Return the [x, y] coordinate for the center point of the cell that contains the specified text.  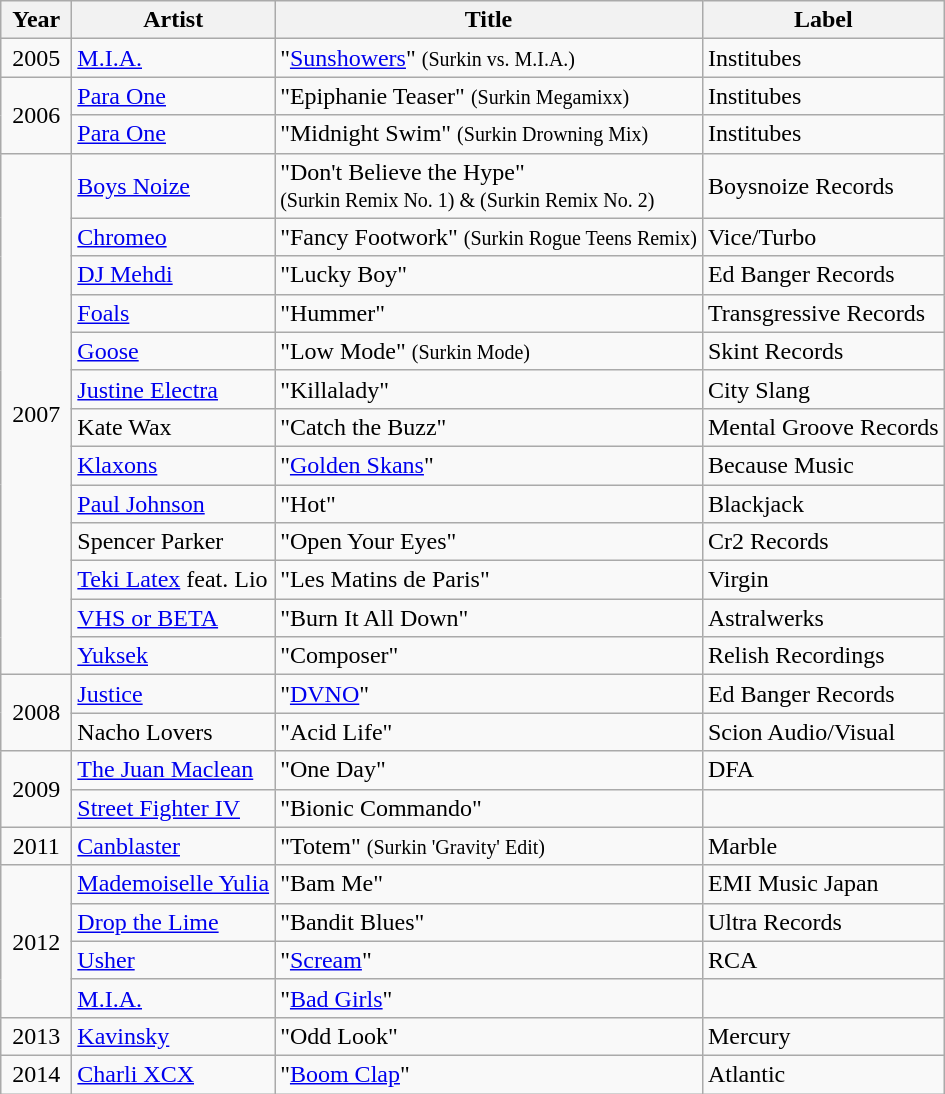
Relish Recordings [823, 656]
The Juan Maclean [174, 770]
Foals [174, 313]
"Fancy Footwork" (Surkin Rogue Teens Remix) [489, 237]
"Sunshowers" (Surkin vs. M.I.A.) [489, 58]
Scion Audio/Visual [823, 732]
Marble [823, 846]
"Low Mode" (Surkin Mode) [489, 351]
2014 [36, 1074]
2013 [36, 1036]
Charli XCX [174, 1074]
Skint Records [823, 351]
"Odd Look" [489, 1036]
Mademoiselle Yulia [174, 884]
Drop the Lime [174, 922]
"Les Matins de Paris" [489, 580]
2009 [36, 789]
2006 [36, 115]
Canblaster [174, 846]
Spencer Parker [174, 542]
Transgressive Records [823, 313]
Year [36, 20]
Kate Wax [174, 427]
"Boom Clap" [489, 1074]
Mercury [823, 1036]
"Catch the Buzz" [489, 427]
Because Music [823, 465]
Boys Noize [174, 186]
Yuksek [174, 656]
"Don't Believe the Hype"(Surkin Remix No. 1) & (Surkin Remix No. 2) [489, 186]
Street Fighter IV [174, 808]
2005 [36, 58]
"Scream" [489, 960]
Virgin [823, 580]
"Killalady" [489, 389]
"Hummer" [489, 313]
"Lucky Boy" [489, 275]
Astralwerks [823, 618]
EMI Music Japan [823, 884]
"Midnight Swim" (Surkin Drowning Mix) [489, 134]
Usher [174, 960]
Teki Latex feat. Lio [174, 580]
Artist [174, 20]
"DVNO" [489, 694]
2011 [36, 846]
"Bionic Commando" [489, 808]
"Bad Girls" [489, 998]
"Hot" [489, 503]
2007 [36, 414]
Mental Groove Records [823, 427]
Label [823, 20]
Goose [174, 351]
"Open Your Eyes" [489, 542]
"Epiphanie Teaser" (Surkin Megamixx) [489, 96]
"Bam Me" [489, 884]
Paul Johnson [174, 503]
City Slang [823, 389]
Klaxons [174, 465]
"Bandit Blues" [489, 922]
"Golden Skans" [489, 465]
Kavinsky [174, 1036]
Justice [174, 694]
"Burn It All Down" [489, 618]
Chromeo [174, 237]
Blackjack [823, 503]
DJ Mehdi [174, 275]
Nacho Lovers [174, 732]
"Totem" (Surkin 'Gravity' Edit) [489, 846]
Ultra Records [823, 922]
Vice/Turbo [823, 237]
Justine Electra [174, 389]
RCA [823, 960]
VHS or BETA [174, 618]
Boysnoize Records [823, 186]
2012 [36, 941]
DFA [823, 770]
"One Day" [489, 770]
Atlantic [823, 1074]
"Composer" [489, 656]
2008 [36, 713]
"Acid Life" [489, 732]
Title [489, 20]
Cr2 Records [823, 542]
